Find where the given text appears and provide that cell's center as (X, Y) coordinate. 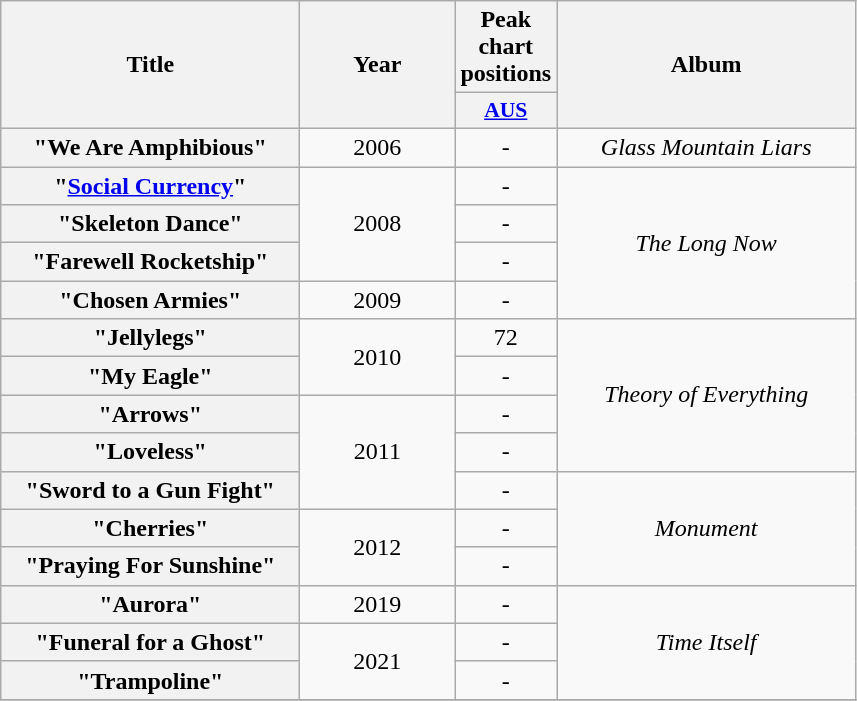
"Chosen Armies" (150, 300)
2021 (378, 661)
"Cherries" (150, 528)
Time Itself (706, 642)
Monument (706, 528)
"Loveless" (150, 452)
2019 (378, 604)
"My Eagle" (150, 376)
"Skeleton Dance" (150, 224)
72 (506, 338)
Theory of Everything (706, 395)
2010 (378, 357)
"Jellylegs" (150, 338)
Title (150, 65)
2008 (378, 223)
"Arrows" (150, 414)
"Farewell Rocketship" (150, 262)
Peak chart positions (506, 47)
The Long Now (706, 242)
Glass Mountain Liars (706, 147)
"Trampoline" (150, 680)
2012 (378, 547)
"Praying For Sunshine" (150, 566)
"Sword to a Gun Fight" (150, 490)
2011 (378, 452)
2009 (378, 300)
AUS (506, 111)
Year (378, 65)
2006 (378, 147)
"Social Currency" (150, 185)
"Funeral for a Ghost" (150, 642)
Album (706, 65)
"We Are Amphibious" (150, 147)
"Aurora" (150, 604)
